Provide the [X, Y] coordinate of the cell's center where the given text is located.  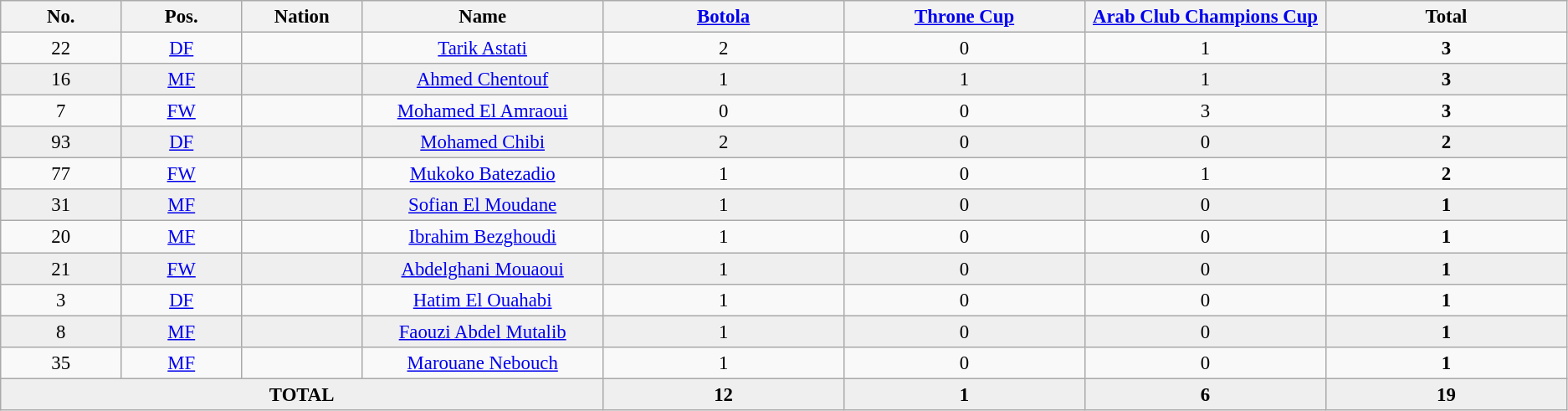
19 [1446, 394]
93 [61, 142]
Botola [724, 17]
6 [1206, 394]
No. [61, 17]
8 [61, 331]
12 [724, 394]
TOTAL [302, 394]
31 [61, 205]
Ahmed Chentouf [483, 80]
Mukoko Batezadio [483, 174]
Abdelghani Mouaoui [483, 269]
22 [61, 49]
Sofian El Moudane [483, 205]
Mohamed Chibi [483, 142]
35 [61, 362]
Hatim El Ouahabi [483, 300]
Ibrahim Bezghoudi [483, 237]
Mohamed El Amraoui [483, 111]
Nation [302, 17]
7 [61, 111]
Faouzi Abdel Mutalib [483, 331]
Tarik Astati [483, 49]
77 [61, 174]
21 [61, 269]
Total [1446, 17]
Arab Club Champions Cup [1206, 17]
Name [483, 17]
16 [61, 80]
20 [61, 237]
Pos. [182, 17]
Throne Cup [965, 17]
Marouane Nebouch [483, 362]
